Extract the [x, y] coordinate from the center of the cell holding the provided text.  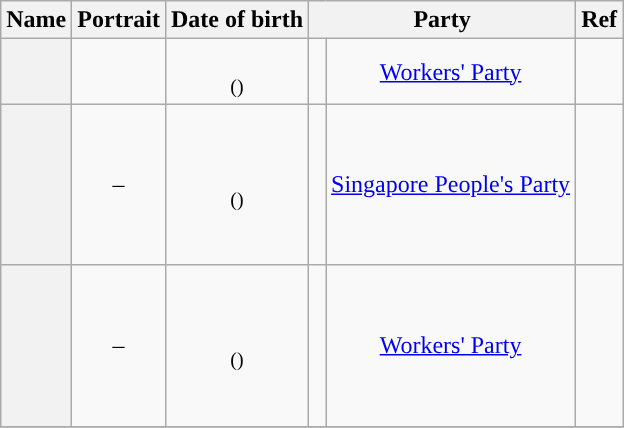
Portrait [119, 20]
Date of birth [236, 20]
Singapore People's Party [451, 184]
Party [442, 20]
Ref [600, 20]
Name [36, 20]
